Provide the (x, y) coordinate of the cell's center where the given text is located.  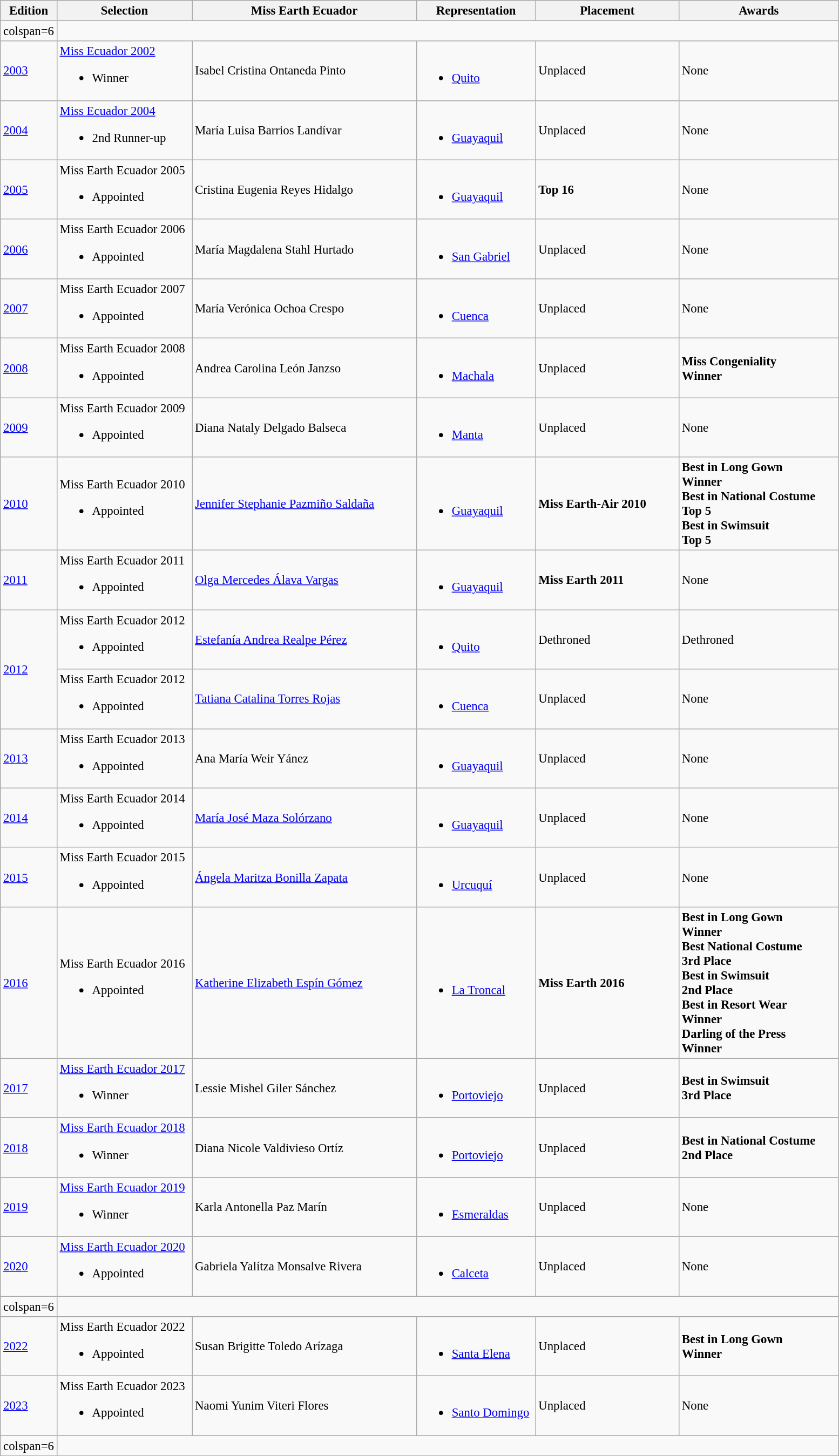
2013 (29, 758)
Susan Brigitte Toledo Arízaga (305, 1346)
Miss Earth Ecuador 2007Appointed (124, 309)
2004 (29, 130)
2023 (29, 1406)
2015 (29, 877)
Miss Earth Ecuador 2023Appointed (124, 1406)
2006 (29, 249)
2017 (29, 1088)
Miss Earth Ecuador 2019Winner (124, 1207)
Miss Earth Ecuador 2020Appointed (124, 1267)
Miss Earth 2016 (607, 983)
Ana María Weir Yánez (305, 758)
Manta (476, 427)
2008 (29, 368)
Gabriela Yalítza Monsalve Rivera (305, 1267)
2011 (29, 580)
María Verónica Ochoa Crespo (305, 309)
2014 (29, 818)
Placement (607, 11)
Miss Earth Ecuador 2005Appointed (124, 189)
Miss Earth Ecuador 2009Appointed (124, 427)
María Magdalena Stahl Hurtado (305, 249)
Karla Antonella Paz Marín (305, 1207)
Isabel Cristina Ontaneda Pinto (305, 71)
Selection (124, 11)
2009 (29, 427)
Naomi Yunim Viteri Flores (305, 1406)
2003 (29, 71)
Miss CongenialityWinner (759, 368)
Jennifer Stephanie Pazmiño Saldaña (305, 504)
Top 16 (607, 189)
Best in National Costume2nd Place (759, 1148)
Best in Long GownWinnerBest National Costume3rd PlaceBest in Swimsuit2nd PlaceBest in Resort WearWinnerDarling of the PressWinner (759, 983)
Esmeraldas (476, 1207)
Best in Long GownWinnerBest in National CostumeTop 5Best in SwimsuitTop 5 (759, 504)
Lessie Mishel Giler Sánchez (305, 1088)
Machala (476, 368)
2020 (29, 1267)
Santo Domingo (476, 1406)
2019 (29, 1207)
Representation (476, 11)
Miss Earth Ecuador 2006Appointed (124, 249)
2010 (29, 504)
Katherine Elizabeth Espín Gómez (305, 983)
Miss Earth Ecuador 2022Appointed (124, 1346)
Tatiana Catalina Torres Rojas (305, 699)
Best in Swimsuit3rd Place (759, 1088)
Miss Ecuador 2002Winner (124, 71)
Estefanía Andrea Realpe Pérez (305, 639)
Miss Earth Ecuador 2014Appointed (124, 818)
Urcuquí (476, 877)
2005 (29, 189)
Edition (29, 11)
La Troncal (476, 983)
Calceta (476, 1267)
2022 (29, 1346)
Diana Nataly Delgado Balseca (305, 427)
Miss Earth Ecuador 2011Appointed (124, 580)
Miss Earth Ecuador 2018Winner (124, 1148)
María José Maza Solórzano (305, 818)
Miss Earth Ecuador 2010Appointed (124, 504)
Miss Earth Ecuador (305, 11)
Santa Elena (476, 1346)
Miss Earth-Air 2010 (607, 504)
Miss Earth Ecuador 2008Appointed (124, 368)
Best in Long GownWinner (759, 1346)
Andrea Carolina León Janzso (305, 368)
María Luisa Barrios Landívar (305, 130)
Miss Earth Ecuador 2016Appointed (124, 983)
Miss Earth Ecuador 2013Appointed (124, 758)
Diana Nicole Valdivieso Ortíz (305, 1148)
2016 (29, 983)
Miss Ecuador 20042nd Runner-up (124, 130)
2018 (29, 1148)
Ángela Maritza Bonilla Zapata (305, 877)
2012 (29, 669)
Miss Earth Ecuador 2015Appointed (124, 877)
Miss Earth Ecuador 2017Winner (124, 1088)
2007 (29, 309)
Cristina Eugenia Reyes Hidalgo (305, 189)
San Gabriel (476, 249)
Olga Mercedes Álava Vargas (305, 580)
Miss Earth 2011 (607, 580)
Awards (759, 11)
